Capture the cell that displays the provided text and extract its [x, y] central coordinate. 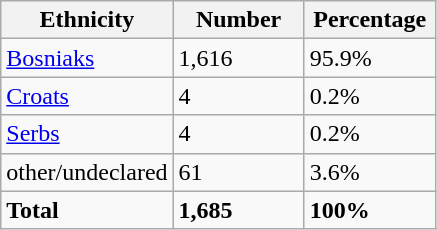
Percentage [370, 20]
Bosniaks [87, 58]
Total [87, 210]
1,616 [238, 58]
Serbs [87, 134]
other/undeclared [87, 172]
3.6% [370, 172]
100% [370, 210]
95.9% [370, 58]
Ethnicity [87, 20]
1,685 [238, 210]
Croats [87, 96]
61 [238, 172]
Number [238, 20]
